For the text-containing cell, return its midpoint in (x, y) coordinate format. 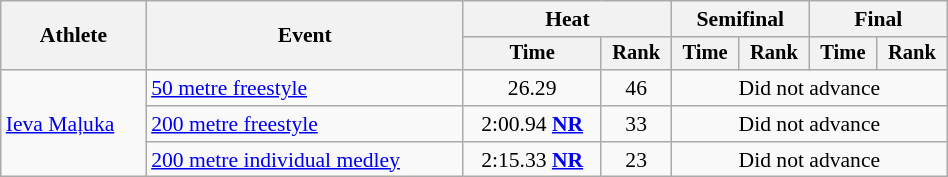
50 metre freestyle (304, 88)
200 metre freestyle (304, 124)
33 (636, 124)
Final (878, 19)
46 (636, 88)
Event (304, 36)
Semifinal (740, 19)
Athlete (74, 36)
Ieva Maļuka (74, 124)
26.29 (532, 88)
2:00.94 NR (532, 124)
Heat (567, 19)
